Determine the (x, y) coordinate at the center of the cell enclosing the given text.  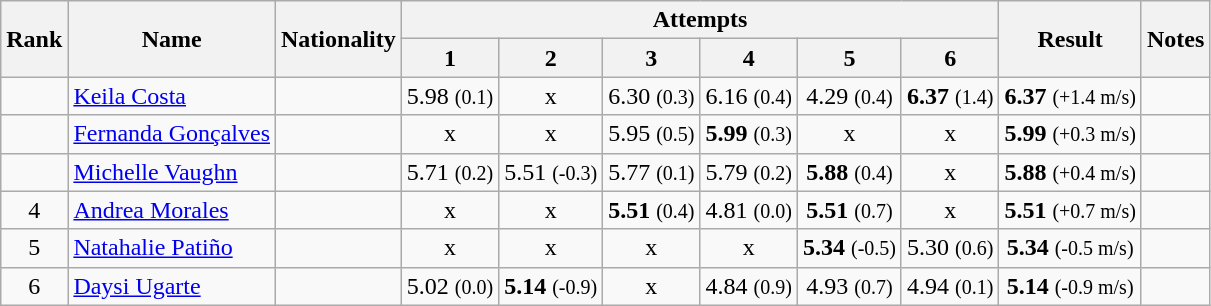
5.88 (0.4) (849, 172)
5.34 (-0.5) (849, 248)
5.51 (+0.7 m/s) (1070, 210)
4.93 (0.7) (849, 286)
5.71 (0.2) (450, 172)
4.84 (0.9) (748, 286)
5.51 (-0.3) (551, 172)
6.37 (1.4) (950, 96)
1 (450, 58)
Attempts (700, 20)
2 (551, 58)
4.94 (0.1) (950, 286)
Michelle Vaughn (172, 172)
6.37 (+1.4 m/s) (1070, 96)
5.79 (0.2) (748, 172)
Name (172, 39)
5.51 (0.7) (849, 210)
Notes (1175, 39)
4.81 (0.0) (748, 210)
Nationality (339, 39)
Rank (34, 39)
Fernanda Gonçalves (172, 134)
Result (1070, 39)
5.88 (+0.4 m/s) (1070, 172)
5.14 (-0.9) (551, 286)
5.34 (-0.5 m/s) (1070, 248)
Keila Costa (172, 96)
3 (652, 58)
Andrea Morales (172, 210)
4.29 (0.4) (849, 96)
5.14 (-0.9 m/s) (1070, 286)
6.30 (0.3) (652, 96)
5.98 (0.1) (450, 96)
5.30 (0.6) (950, 248)
Natahalie Patiño (172, 248)
5.77 (0.1) (652, 172)
6.16 (0.4) (748, 96)
5.02 (0.0) (450, 286)
5.51 (0.4) (652, 210)
5.95 (0.5) (652, 134)
5.99 (0.3) (748, 134)
Daysi Ugarte (172, 286)
5.99 (+0.3 m/s) (1070, 134)
